Return the (x, y) coordinate for the center point of the cell that contains the specified text.  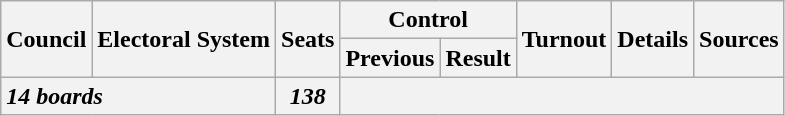
138 (308, 96)
Turnout (564, 39)
Sources (740, 39)
Control (428, 20)
14 boards (138, 96)
Previous (390, 58)
Electoral System (184, 39)
Result (478, 58)
Seats (308, 39)
Council (46, 39)
Details (653, 39)
